Scan for the cell matching the given text and deliver its [X, Y] coordinate at center. 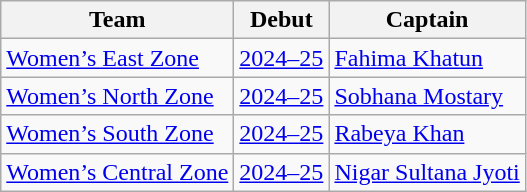
Debut [282, 20]
Women’s Central Zone [118, 172]
Fahima Khatun [427, 58]
Team [118, 20]
Women’s East Zone [118, 58]
Sobhana Mostary [427, 96]
Women’s South Zone [118, 134]
Rabeya Khan [427, 134]
Women’s North Zone [118, 96]
Captain [427, 20]
Nigar Sultana Jyoti [427, 172]
